Provide the [x, y] coordinate of the cell's center where the given text is located.  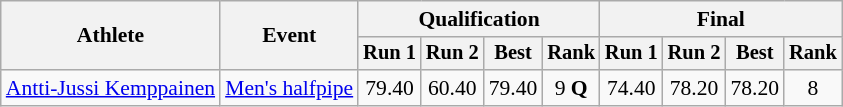
9 Q [571, 88]
Qualification [479, 19]
60.40 [452, 88]
Athlete [110, 36]
Antti-Jussi Kemppainen [110, 88]
Men's halfpipe [289, 88]
Final [721, 19]
8 [813, 88]
Event [289, 36]
74.40 [632, 88]
